Extract the (X, Y) coordinate from the center of the cell holding the provided text.  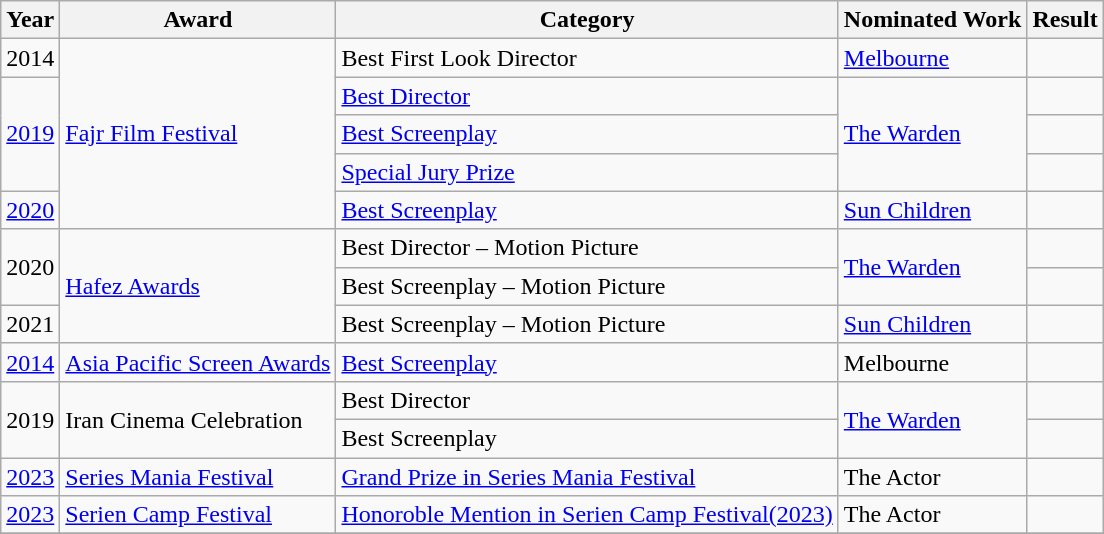
Grand Prize in Series Mania Festival (587, 477)
Nominated Work (932, 20)
Special Jury Prize (587, 172)
Category (587, 20)
Series Mania Festival (198, 477)
Best First Look Director (587, 58)
Fajr Film Festival (198, 134)
Best Director – Motion Picture (587, 248)
Honoroble Mention in Serien Camp Festival(2023) (587, 515)
Year (30, 20)
Serien Camp Festival (198, 515)
2021 (30, 324)
Result (1065, 20)
Award (198, 20)
Iran Cinema Celebration (198, 419)
Asia Pacific Screen Awards (198, 362)
Hafez Awards (198, 286)
